Extract the [X, Y] coordinate from the center of the cell holding the provided text.  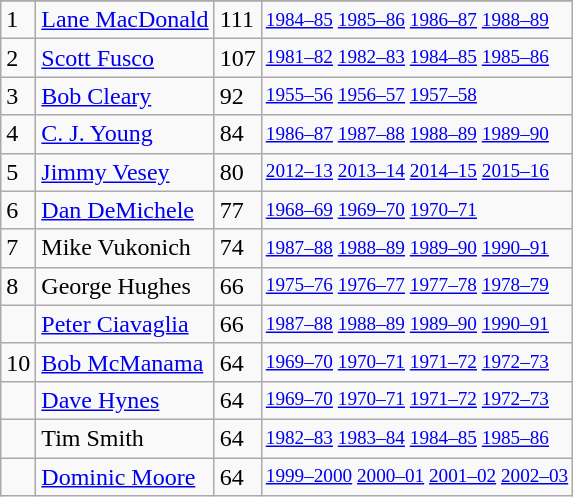
1999–2000 2000–01 2001–02 2002–03 [417, 477]
George Hughes [125, 286]
Lane MacDonald [125, 20]
1982–83 1983–84 1984–85 1985–86 [417, 438]
Tim Smith [125, 438]
1986–87 1987–88 1988–89 1989–90 [417, 134]
3 [18, 96]
Scott Fusco [125, 58]
77 [238, 210]
1 [18, 20]
1975–76 1976–77 1977–78 1978–79 [417, 286]
2 [18, 58]
92 [238, 96]
8 [18, 286]
74 [238, 248]
80 [238, 172]
1984–85 1985–86 1986–87 1988–89 [417, 20]
2012–13 2013–14 2014–15 2015–16 [417, 172]
4 [18, 134]
C. J. Young [125, 134]
Dominic Moore [125, 477]
Jimmy Vesey [125, 172]
1981–82 1982–83 1984–85 1985–86 [417, 58]
1968–69 1969–70 1970–71 [417, 210]
Mike Vukonich [125, 248]
6 [18, 210]
5 [18, 172]
10 [18, 362]
1955–56 1956–57 1957–58 [417, 96]
84 [238, 134]
107 [238, 58]
7 [18, 248]
Dan DeMichele [125, 210]
Bob Cleary [125, 96]
111 [238, 20]
Peter Ciavaglia [125, 324]
Dave Hynes [125, 400]
Bob McManama [125, 362]
